Scan for the cell matching the given text and deliver its (X, Y) coordinate at center. 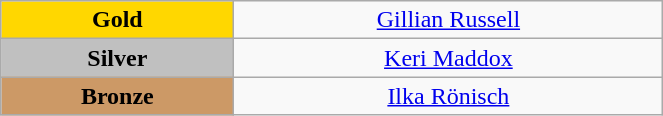
Ilka Rönisch (448, 96)
Keri Maddox (448, 58)
Gillian Russell (448, 20)
Bronze (118, 96)
Gold (118, 20)
Silver (118, 58)
